Return the (x, y) coordinate for the center point of the cell that contains the specified text.  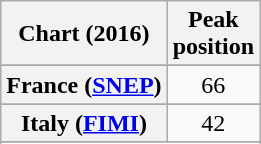
42 (213, 123)
66 (213, 85)
Peakposition (213, 34)
France (SNEP) (84, 85)
Italy (FIMI) (84, 123)
Chart (2016) (84, 34)
